Locate the cell with the specified text and output its (x, y) center coordinate. 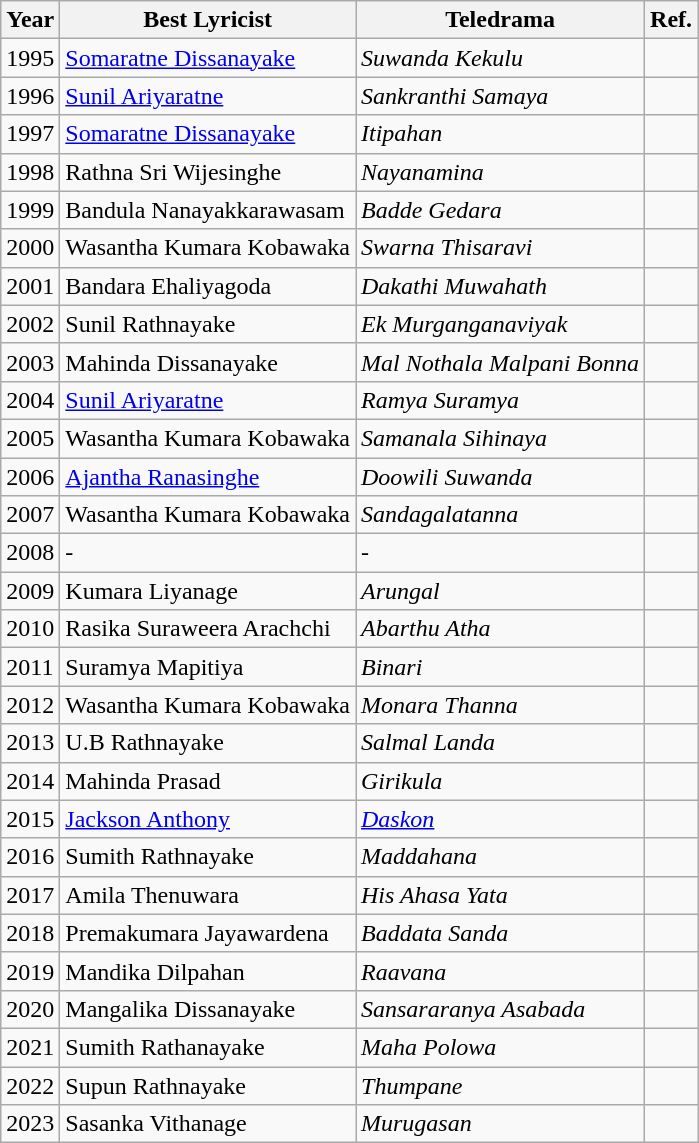
Supun Rathnayake (208, 1085)
Kumara Liyanage (208, 591)
2016 (30, 857)
2004 (30, 400)
Mangalika Dissanayake (208, 1009)
2003 (30, 362)
Suwanda Kekulu (500, 58)
Mahinda Prasad (208, 781)
Mahinda Dissanayake (208, 362)
Sasanka Vithanage (208, 1124)
Premakumara Jayawardena (208, 933)
Arungal (500, 591)
Amila Thenuwara (208, 895)
Daskon (500, 819)
Sandagalatanna (500, 515)
Itipahan (500, 134)
Ref. (672, 20)
2006 (30, 477)
2007 (30, 515)
Ajantha Ranasinghe (208, 477)
Ek Murganganaviyak (500, 324)
1995 (30, 58)
1996 (30, 96)
2023 (30, 1124)
2012 (30, 705)
His Ahasa Yata (500, 895)
Sunil Rathnayake (208, 324)
2020 (30, 1009)
2022 (30, 1085)
Teledrama (500, 20)
Rathna Sri Wijesinghe (208, 172)
Monara Thanna (500, 705)
Salmal Landa (500, 743)
Sansararanya Asabada (500, 1009)
Best Lyricist (208, 20)
Year (30, 20)
Jackson Anthony (208, 819)
2002 (30, 324)
Mandika Dilpahan (208, 971)
1998 (30, 172)
Bandula Nanayakkarawasam (208, 210)
2018 (30, 933)
2001 (30, 286)
Abarthu Atha (500, 629)
2005 (30, 438)
2017 (30, 895)
2011 (30, 667)
Maddahana (500, 857)
Baddata Sanda (500, 933)
2009 (30, 591)
2015 (30, 819)
2000 (30, 248)
2014 (30, 781)
1997 (30, 134)
Badde Gedara (500, 210)
Binari (500, 667)
Dakathi Muwahath (500, 286)
2008 (30, 553)
2019 (30, 971)
Ramya Suramya (500, 400)
1999 (30, 210)
U.B Rathnayake (208, 743)
Samanala Sihinaya (500, 438)
Sankranthi Samaya (500, 96)
2010 (30, 629)
Murugasan (500, 1124)
Swarna Thisaravi (500, 248)
Thumpane (500, 1085)
Suramya Mapitiya (208, 667)
Doowili Suwanda (500, 477)
Rasika Suraweera Arachchi (208, 629)
Raavana (500, 971)
Maha Polowa (500, 1047)
2021 (30, 1047)
Girikula (500, 781)
Bandara Ehaliyagoda (208, 286)
2013 (30, 743)
Nayanamina (500, 172)
Mal Nothala Malpani Bonna (500, 362)
Sumith Rathnayake (208, 857)
Sumith Rathanayake (208, 1047)
